From the cell containing the given text, extract its center point as (x, y) coordinate. 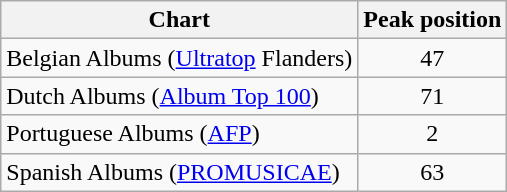
Belgian Albums (Ultratop Flanders) (180, 58)
2 (432, 134)
Peak position (432, 20)
Chart (180, 20)
71 (432, 96)
Dutch Albums (Album Top 100) (180, 96)
47 (432, 58)
Spanish Albums (PROMUSICAE) (180, 172)
63 (432, 172)
Portuguese Albums (AFP) (180, 134)
